Extract the (X, Y) coordinate from the center of the cell holding the provided text.  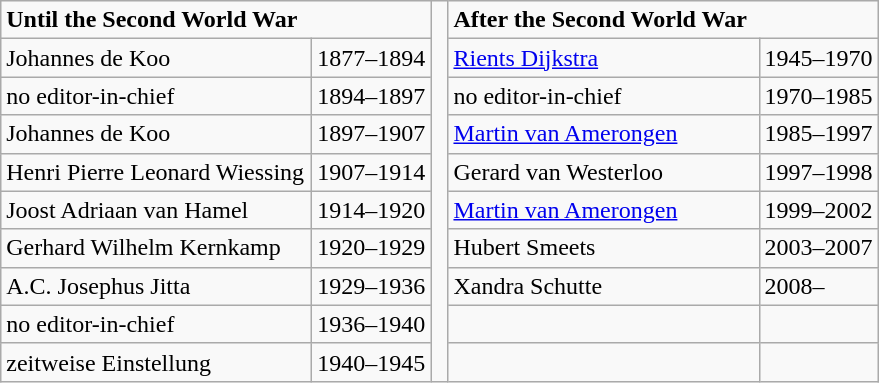
Gerard van Westerloo (604, 172)
After the Second World War (663, 20)
1940–1945 (372, 362)
1894–1897 (372, 96)
1907–1914 (372, 172)
2008– (818, 286)
2003–2007 (818, 248)
A.C. Josephus Jitta (156, 286)
1945–1970 (818, 58)
Henri Pierre Leonard Wiessing (156, 172)
Until the Second World War (216, 20)
1970–1985 (818, 96)
1936–1940 (372, 324)
zeitweise Einstellung (156, 362)
1929–1936 (372, 286)
1914–1920 (372, 210)
1985–1997 (818, 134)
1897–1907 (372, 134)
1997–1998 (818, 172)
Rients Dijkstra (604, 58)
Joost Adriaan van Hamel (156, 210)
Hubert Smeets (604, 248)
1999–2002 (818, 210)
Gerhard Wilhelm Kernkamp (156, 248)
Xandra Schutte (604, 286)
1920–1929 (372, 248)
1877–1894 (372, 58)
